Return [x, y] of the center of cell containing provided text 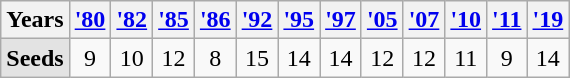
'97 [341, 20]
'10 [466, 20]
'86 [215, 20]
Seeds [35, 58]
'85 [174, 20]
'95 [299, 20]
11 [466, 58]
'19 [548, 20]
15 [257, 58]
Years [35, 20]
10 [132, 58]
'80 [90, 20]
'05 [382, 20]
'07 [424, 20]
'82 [132, 20]
'11 [507, 20]
8 [215, 58]
'92 [257, 20]
